Find where the given text appears and provide that cell's center as (X, Y) coordinate. 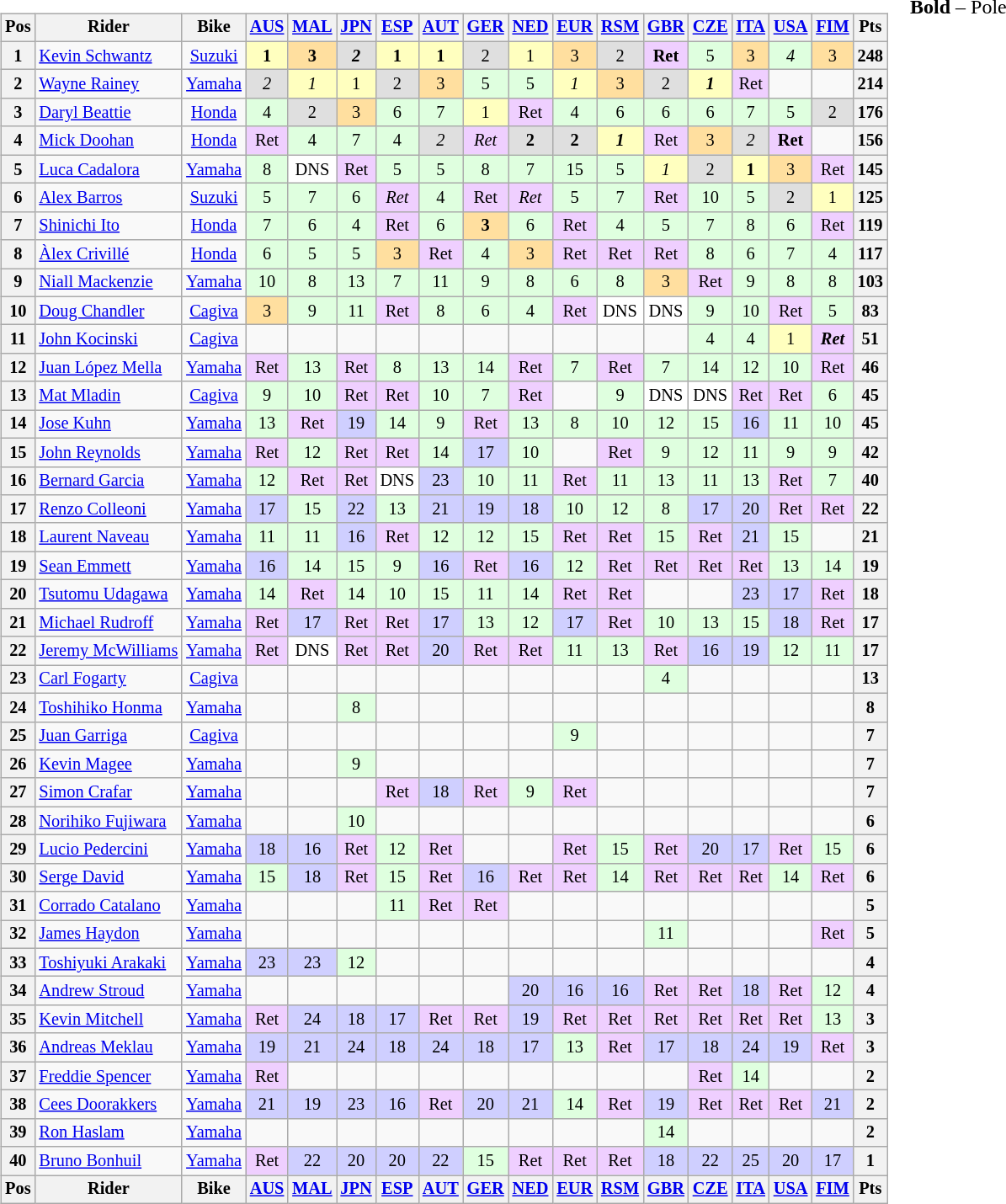
Serge David (108, 877)
38 (18, 1105)
Daryl Beattie (108, 113)
Juan López Mella (108, 368)
Norihiko Fujiwara (108, 821)
Ron Haslam (108, 1132)
Kevin Schwantz (108, 56)
103 (870, 283)
Luca Cadalora (108, 169)
42 (870, 452)
Lucio Pedercini (108, 850)
34 (18, 991)
Kevin Magee (108, 764)
Sean Emmett (108, 566)
29 (18, 850)
Jeremy McWilliams (108, 651)
46 (870, 368)
Tsutomu Udagawa (108, 594)
Bernard Garcia (108, 481)
36 (18, 1047)
32 (18, 935)
Toshiyuki Arakaki (108, 962)
125 (870, 198)
Andrew Stroud (108, 991)
33 (18, 962)
119 (870, 226)
27 (18, 792)
Mick Doohan (108, 141)
31 (18, 906)
28 (18, 821)
176 (870, 113)
Niall Mackenzie (108, 283)
Alex Barros (108, 198)
Wayne Rainey (108, 84)
Mat Mladin (108, 396)
Bruno Bonhuil (108, 1161)
Carl Fogarty (108, 679)
145 (870, 169)
37 (18, 1076)
51 (870, 339)
83 (870, 311)
Corrado Catalano (108, 906)
26 (18, 764)
156 (870, 141)
Doug Chandler (108, 311)
Shinichi Ito (108, 226)
James Haydon (108, 935)
35 (18, 1020)
Jose Kuhn (108, 424)
Àlex Crivillé (108, 254)
30 (18, 877)
Freddie Spencer (108, 1076)
Cees Doorakkers (108, 1105)
Michael Rudroff (108, 622)
Andreas Meklau (108, 1047)
248 (870, 56)
Renzo Colleoni (108, 509)
John Reynolds (108, 452)
Toshihiko Honma (108, 707)
117 (870, 254)
Simon Crafar (108, 792)
Kevin Mitchell (108, 1020)
John Kocinski (108, 339)
39 (18, 1132)
214 (870, 84)
Laurent Naveau (108, 537)
Juan Garriga (108, 736)
